Return the [X, Y] coordinate for the center point of the cell that contains the specified text.  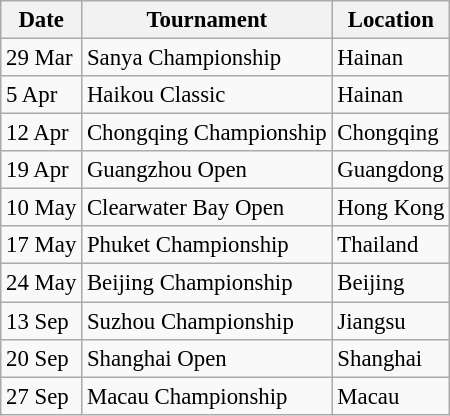
Macau Championship [207, 396]
Clearwater Bay Open [207, 208]
Shanghai [391, 358]
Macau [391, 396]
12 Apr [42, 133]
27 Sep [42, 396]
10 May [42, 208]
Sanya Championship [207, 58]
Beijing Championship [207, 283]
Beijing [391, 283]
Location [391, 20]
Shanghai Open [207, 358]
Chongqing [391, 133]
Chongqing Championship [207, 133]
29 Mar [42, 58]
Hong Kong [391, 208]
Tournament [207, 20]
Phuket Championship [207, 245]
20 Sep [42, 358]
Jiangsu [391, 321]
Guangdong [391, 170]
24 May [42, 283]
Haikou Classic [207, 95]
Thailand [391, 245]
5 Apr [42, 95]
17 May [42, 245]
19 Apr [42, 170]
Guangzhou Open [207, 170]
Date [42, 20]
Suzhou Championship [207, 321]
13 Sep [42, 321]
